Detect which cell encompasses the target text, then output its [x, y] center coordinate. 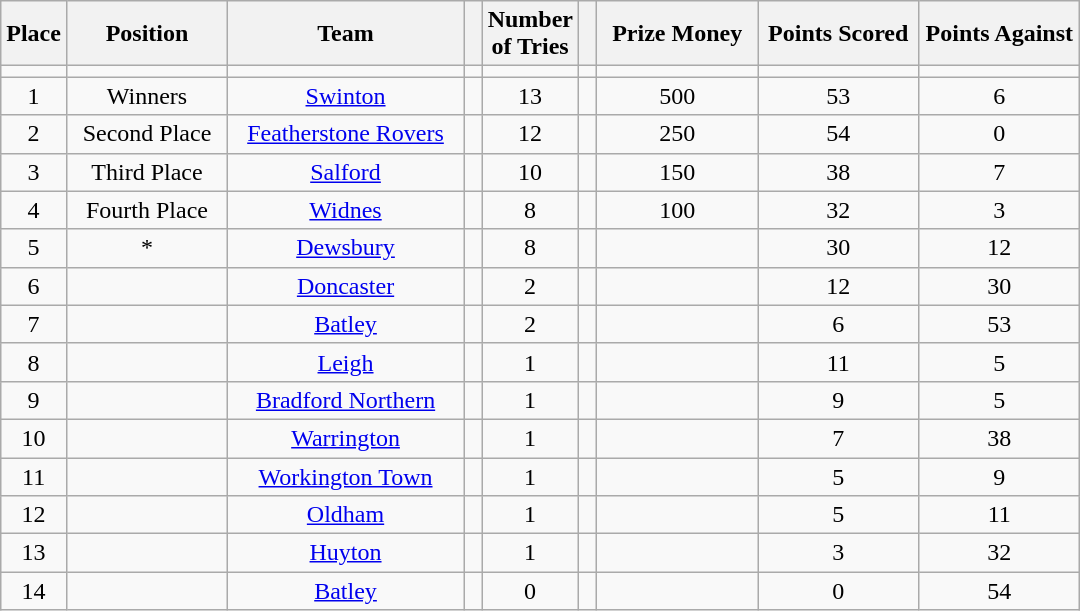
Prize Money [678, 34]
Swinton [346, 96]
Points Scored [838, 34]
Fourth Place [146, 210]
Bradford Northern [346, 400]
Dewsbury [346, 248]
4 [34, 210]
Points Against [1000, 34]
Huyton [346, 553]
100 [678, 210]
Winners [146, 96]
Third Place [146, 172]
Salford [346, 172]
Doncaster [346, 286]
Place [34, 34]
250 [678, 134]
14 [34, 591]
Featherstone Rovers [346, 134]
Second Place [146, 134]
Workington Town [346, 477]
Widnes [346, 210]
150 [678, 172]
* [146, 248]
Warrington [346, 438]
Team [346, 34]
Leigh [346, 362]
Position [146, 34]
Oldham [346, 515]
Number of Tries [530, 34]
500 [678, 96]
